Return (X, Y) of the center of cell containing provided text 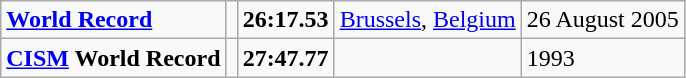
World Record (114, 20)
Brussels, Belgium (428, 20)
CISM World Record (114, 58)
26:17.53 (286, 20)
27:47.77 (286, 58)
1993 (602, 58)
26 August 2005 (602, 20)
